Detect which cell encompasses the target text, then output its (x, y) center coordinate. 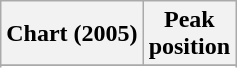
Peakposition (189, 34)
Chart (2005) (72, 34)
